Identify which cell holds the provided text, then report its [x, y] central coordinate. 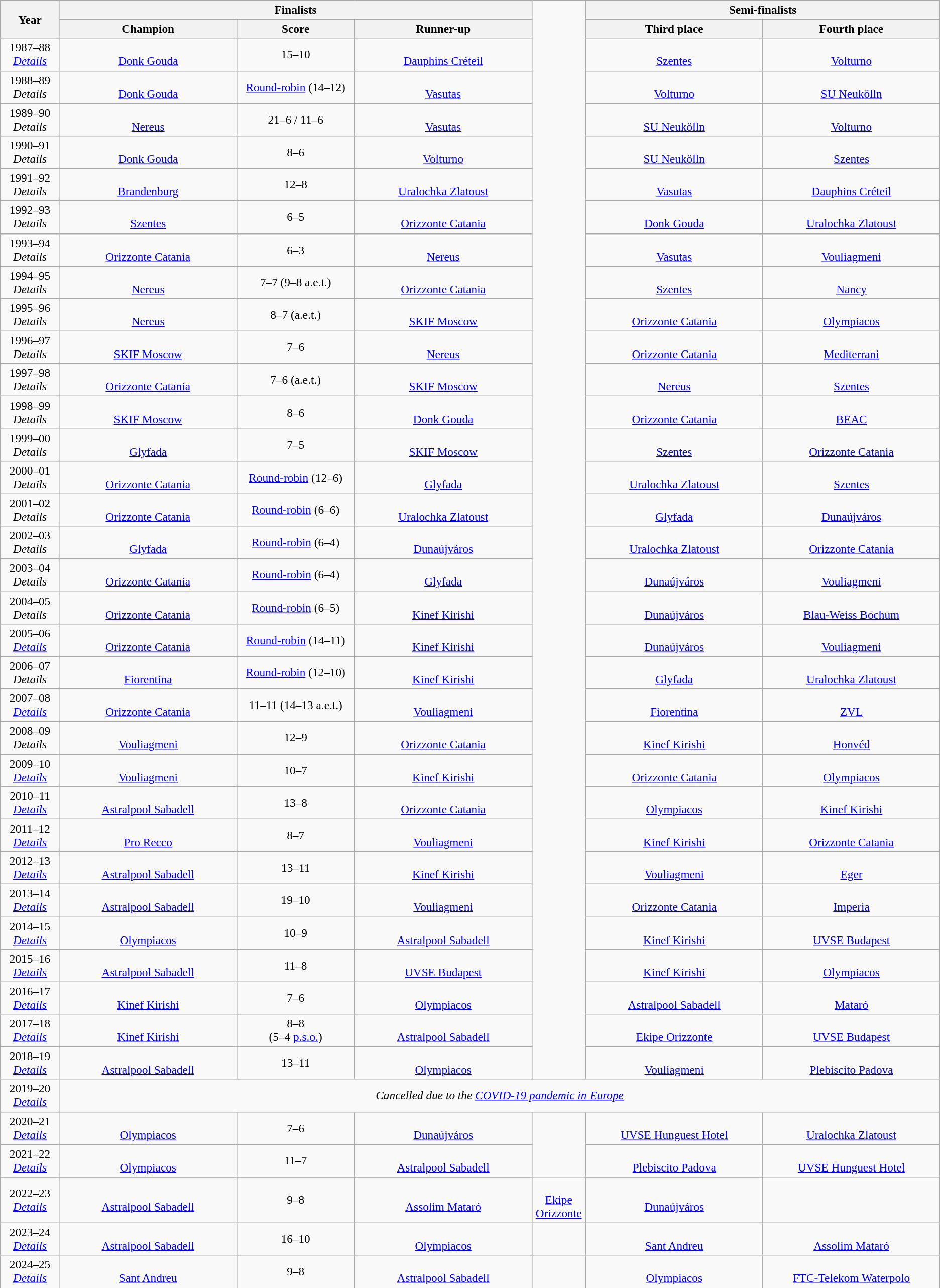
11–11 (14–13 a.e.t.) [295, 705]
1988–89Details [30, 87]
BEAC [852, 412]
1994–95Details [30, 282]
2018–19Details [30, 1063]
Round-robin (14–12) [295, 87]
2019–20Details [30, 1096]
2014–15Details [30, 933]
2015–16Details [30, 965]
2017–18Details [30, 1030]
Runner-up [443, 29]
11–8 [295, 965]
1992–93Details [30, 217]
1987–88Details [30, 54]
11–7 [295, 1160]
Round-robin (12–10) [295, 673]
1997–98Details [30, 380]
2003–04Details [30, 574]
FTC-Telekom Waterpolo [852, 1271]
Blau-Weiss Bochum [852, 608]
2001–02Details [30, 510]
2024–25Details [30, 1271]
Brandenburg [148, 185]
2013–14Details [30, 900]
2012–13Details [30, 868]
16–10 [295, 1239]
Round-robin (6–5) [295, 608]
Champion [148, 29]
Round-robin (12–6) [295, 477]
Fourth place [852, 29]
1990–91Details [30, 152]
Semi-finalists [763, 10]
21–6 / 11–6 [295, 120]
8–7 (a.e.t.) [295, 314]
19–10 [295, 900]
Finalists [295, 10]
2004–05Details [30, 608]
2010–11Details [30, 802]
Pro Recco [148, 836]
Cancelled due to the COVID-19 pandemic in Europe [500, 1096]
1996–97Details [30, 347]
Third place [674, 29]
Mediterrani [852, 347]
8–7 [295, 836]
13–8 [295, 802]
2008–09Details [30, 737]
15–10 [295, 54]
8–8(5–4 p.s.o.) [295, 1030]
2000–01Details [30, 477]
2021–22Details [30, 1160]
7–5 [295, 445]
Mataró [852, 997]
2022–23Details [30, 1200]
Honvéd [852, 737]
6–5 [295, 217]
10–7 [295, 770]
Round-robin (6–6) [295, 510]
2009–10Details [30, 770]
1998–99Details [30, 412]
Eger [852, 868]
ZVL [852, 705]
2002–03Details [30, 542]
12–8 [295, 185]
Imperia [852, 900]
7–7 (9–8 a.e.t.) [295, 282]
7–6 (a.e.t.) [295, 380]
2006–07Details [30, 673]
12–9 [295, 737]
1999–00Details [30, 445]
Score [295, 29]
2007–08Details [30, 705]
2011–12Details [30, 836]
1993–94Details [30, 250]
1989–90Details [30, 120]
10–9 [295, 933]
Year [30, 19]
1991–92Details [30, 185]
6–3 [295, 250]
1995–96Details [30, 314]
2023–24Details [30, 1239]
Nancy [852, 282]
2020–21Details [30, 1128]
Round-robin (14–11) [295, 640]
2016–17Details [30, 997]
2005–06Details [30, 640]
